Find where the given text appears and provide that cell's center as (x, y) coordinate. 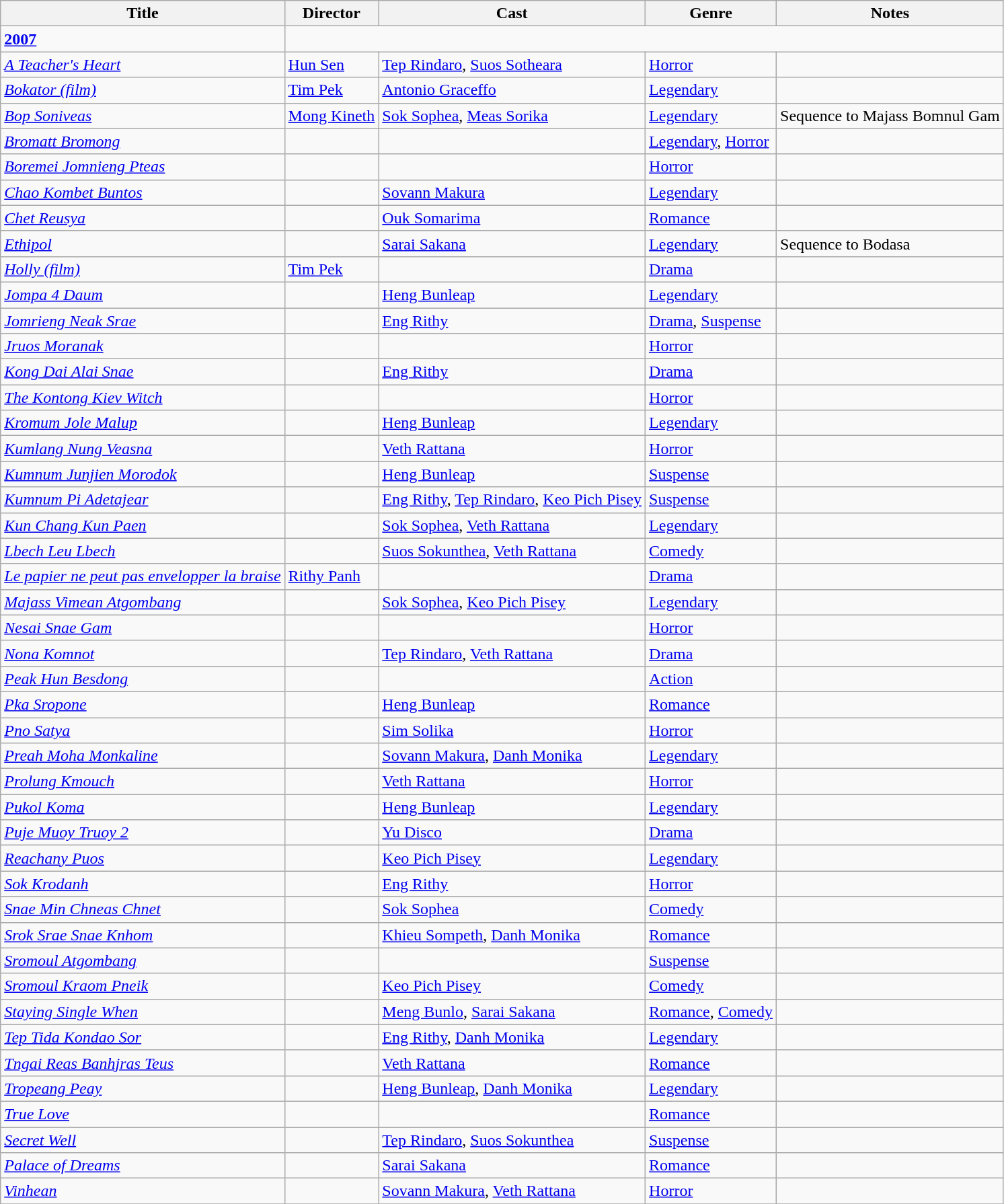
A Teacher's Heart (143, 65)
Prolung Kmouch (143, 782)
True Love (143, 1114)
Rithy Panh (332, 576)
Kun Chang Kun Paen (143, 525)
Genre (711, 13)
Secret Well (143, 1140)
Kong Dai Alai Snae (143, 372)
Nona Komnot (143, 653)
Kumnum Junjien Morodok (143, 474)
Sim Solika (512, 730)
Tep Rindaro, Suos Sokunthea (512, 1140)
Yu Disco (512, 833)
Srok Srae Snae Knhom (143, 935)
Puje Muoy Truoy 2 (143, 833)
Khieu Sompeth, Danh Monika (512, 935)
Preah Moha Monkaline (143, 756)
Sequence to Majass Bomnul Gam (890, 116)
Suos Sokunthea, Veth Rattana (512, 551)
Kumlang Nung Veasna (143, 449)
Action (711, 679)
Sok Sophea (512, 909)
Chet Reusya (143, 218)
Sovann Makura (512, 192)
Ethipol (143, 243)
Chao Kombet Buntos (143, 192)
Holly (film) (143, 269)
Boremei Jomnieng Pteas (143, 167)
Jomrieng Neak Srae (143, 321)
Kromum Jole Malup (143, 423)
Sovann Makura, Danh Monika (512, 756)
Legendary, Horror (711, 141)
Romance, Comedy (711, 1012)
Meng Bunlo, Sarai Sakana (512, 1012)
Bromatt Bromong (143, 141)
Eng Rithy, Danh Monika (512, 1037)
Jruos Moranak (143, 346)
Snae Min Chneas Chnet (143, 909)
Peak Hun Besdong (143, 679)
Lbech Leu Lbech (143, 551)
2007 (143, 39)
Bokator (film) (143, 90)
Sok Sophea, Veth Rattana (512, 525)
Notes (890, 13)
Sok Sophea, Keo Pich Pisey (512, 602)
Eng Rithy, Tep Rindaro, Keo Pich Pisey (512, 500)
Vinhean (143, 1191)
Staying Single When (143, 1012)
Palace of Dreams (143, 1166)
Le papier ne peut pas envelopper la braise (143, 576)
Reachany Puos (143, 858)
Director (332, 13)
Tropeang Peay (143, 1088)
Tep Tida Kondao Sor (143, 1037)
Pka Sropone (143, 704)
Sok Krodanh (143, 884)
Pno Satya (143, 730)
Ouk Somarima (512, 218)
Mong Kineth (332, 116)
Jompa 4 Daum (143, 295)
Antonio Graceffo (512, 90)
Tngai Reas Banhjras Teus (143, 1063)
Nesai Snae Gam (143, 628)
Hun Sen (332, 65)
Pukol Koma (143, 807)
Sequence to Bodasa (890, 243)
Sok Sophea, Meas Sorika (512, 116)
Sovann Makura, Veth Rattana (512, 1191)
Sromoul Kraom Pneik (143, 986)
Tep Rindaro, Veth Rattana (512, 653)
The Kontong Kiev Witch (143, 398)
Majass Vimean Atgombang (143, 602)
Kumnum Pi Adetajear (143, 500)
Sromoul Atgombang (143, 961)
Cast (512, 13)
Heng Bunleap, Danh Monika (512, 1088)
Title (143, 13)
Tep Rindaro, Suos Sotheara (512, 65)
Drama, Suspense (711, 321)
Bop Soniveas (143, 116)
